Capture the cell that displays the provided text and extract its [x, y] central coordinate. 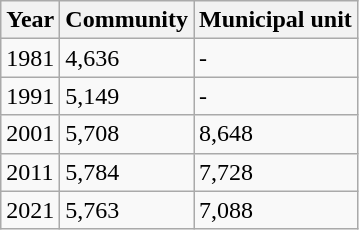
5,149 [127, 96]
5,708 [127, 134]
Year [30, 20]
1991 [30, 96]
2021 [30, 210]
4,636 [127, 58]
2011 [30, 172]
7,728 [276, 172]
1981 [30, 58]
5,763 [127, 210]
Community [127, 20]
2001 [30, 134]
8,648 [276, 134]
7,088 [276, 210]
5,784 [127, 172]
Municipal unit [276, 20]
